Return the (X, Y) coordinate for the center point of the cell that contains the specified text.  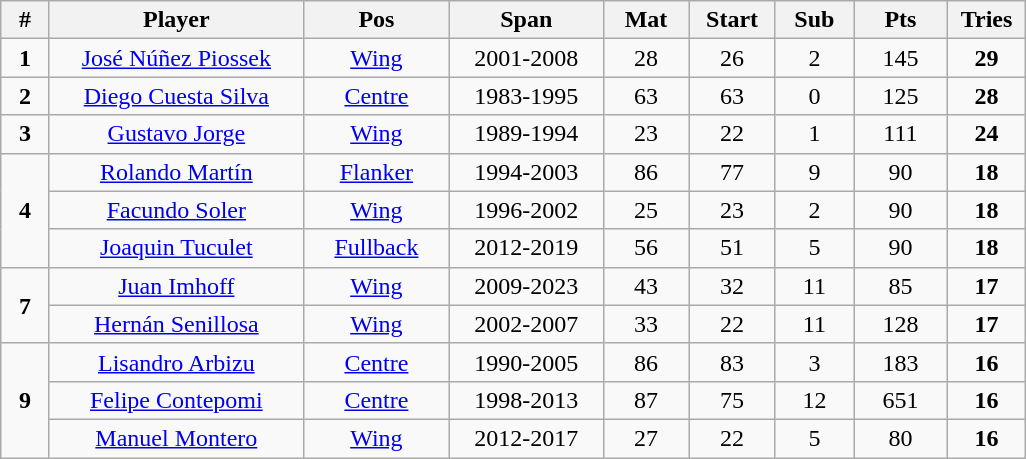
2012-2019 (526, 248)
32 (732, 286)
Joaquin Tuculet (176, 248)
Hernán Senillosa (176, 324)
43 (646, 286)
183 (901, 362)
1983-1995 (526, 96)
26 (732, 58)
2012-2017 (526, 438)
Span (526, 20)
Facundo Soler (176, 210)
85 (901, 286)
José Núñez Piossek (176, 58)
0 (814, 96)
125 (901, 96)
111 (901, 134)
1994-2003 (526, 172)
Start (732, 20)
1990-2005 (526, 362)
87 (646, 400)
2001-2008 (526, 58)
1996-2002 (526, 210)
7 (26, 305)
Rolando Martín (176, 172)
12 (814, 400)
Pos (376, 20)
Juan Imhoff (176, 286)
1998-2013 (526, 400)
Mat (646, 20)
Player (176, 20)
Diego Cuesta Silva (176, 96)
56 (646, 248)
Lisandro Arbizu (176, 362)
Manuel Montero (176, 438)
25 (646, 210)
80 (901, 438)
Fullback (376, 248)
4 (26, 210)
145 (901, 58)
2002-2007 (526, 324)
Felipe Contepomi (176, 400)
Gustavo Jorge (176, 134)
75 (732, 400)
83 (732, 362)
51 (732, 248)
Tries (986, 20)
Flanker (376, 172)
33 (646, 324)
27 (646, 438)
128 (901, 324)
Sub (814, 20)
24 (986, 134)
29 (986, 58)
Pts (901, 20)
1989-1994 (526, 134)
# (26, 20)
651 (901, 400)
2009-2023 (526, 286)
77 (732, 172)
